For the text-containing cell, return its midpoint in (x, y) coordinate format. 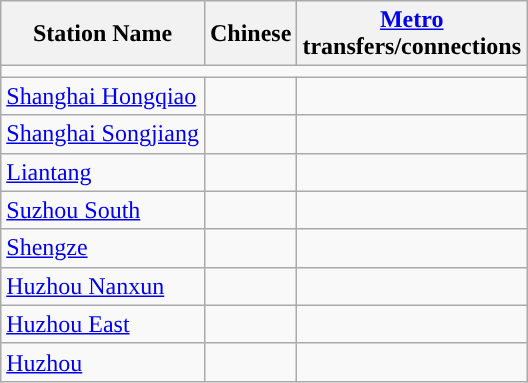
Shanghai Songjiang (103, 134)
Huzhou East (103, 324)
Huzhou (103, 362)
Shengze (103, 248)
Liantang (103, 172)
Shanghai Hongqiao (103, 96)
Huzhou Nanxun (103, 286)
Chinese (250, 34)
Station Name (103, 34)
Suzhou South (103, 210)
Metrotransfers/connections (412, 34)
